For the text-containing cell, return its midpoint in (x, y) coordinate format. 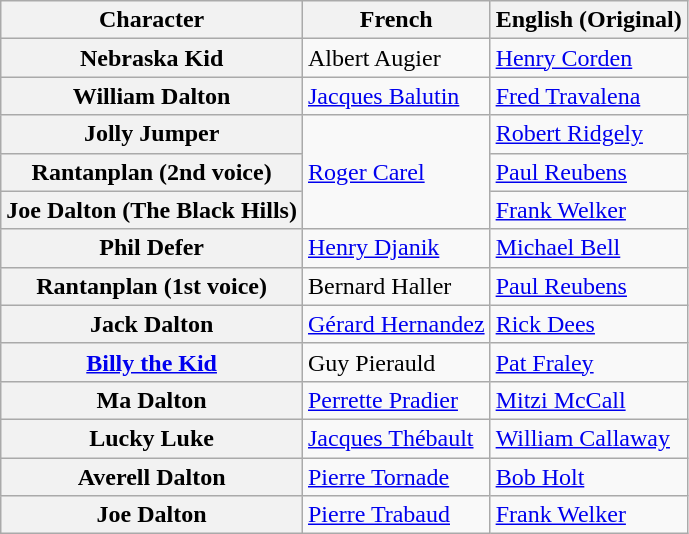
Guy Pierauld (396, 362)
Bernard Haller (396, 286)
Henry Djanik (396, 248)
Roger Carel (396, 172)
English (Original) (588, 20)
Perrette Pradier (396, 400)
Joe Dalton (152, 515)
Mitzi McCall (588, 400)
Jolly Jumper (152, 134)
Pat Fraley (588, 362)
Ma Dalton (152, 400)
Phil Defer (152, 248)
Nebraska Kid (152, 58)
Albert Augier (396, 58)
Pierre Trabaud (396, 515)
Averell Dalton (152, 477)
Character (152, 20)
Jack Dalton (152, 324)
Gérard Hernandez (396, 324)
Jacques Thébault (396, 438)
Pierre Tornade (396, 477)
Fred Travalena (588, 96)
Michael Bell (588, 248)
Henry Corden (588, 58)
French (396, 20)
William Dalton (152, 96)
Rantanplan (2nd voice) (152, 172)
William Callaway (588, 438)
Joe Dalton (The Black Hills) (152, 210)
Billy the Kid (152, 362)
Robert Ridgely (588, 134)
Rick Dees (588, 324)
Bob Holt (588, 477)
Rantanplan (1st voice) (152, 286)
Jacques Balutin (396, 96)
Lucky Luke (152, 438)
